Extract the (x, y) coordinate from the center of the cell holding the provided text.  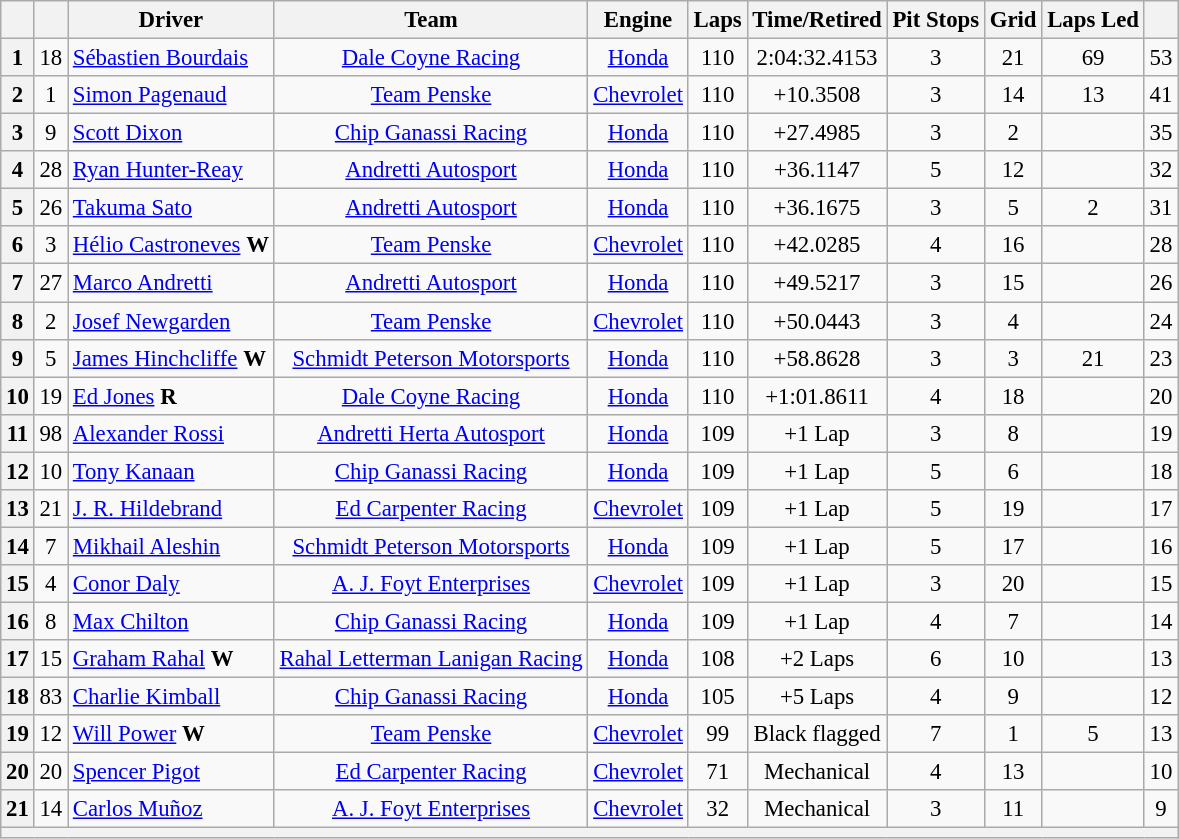
J. R. Hildebrand (172, 509)
+5 Laps (817, 697)
+42.0285 (817, 245)
+10.3508 (817, 95)
Conor Daly (172, 584)
Simon Pagenaud (172, 95)
99 (718, 734)
69 (1093, 58)
Hélio Castroneves W (172, 245)
Mikhail Aleshin (172, 546)
Carlos Muñoz (172, 809)
+50.0443 (817, 321)
27 (50, 283)
Marco Andretti (172, 283)
Engine (638, 20)
Graham Rahal W (172, 659)
24 (1160, 321)
Driver (172, 20)
+27.4985 (817, 133)
+1:01.8611 (817, 396)
Alexander Rossi (172, 433)
Team (431, 20)
+49.5217 (817, 283)
+2 Laps (817, 659)
Andretti Herta Autosport (431, 433)
31 (1160, 208)
35 (1160, 133)
Sébastien Bourdais (172, 58)
2:04:32.4153 (817, 58)
+36.1147 (817, 170)
Grid (1012, 20)
83 (50, 697)
Charlie Kimball (172, 697)
Laps (718, 20)
105 (718, 697)
Max Chilton (172, 621)
Josef Newgarden (172, 321)
+58.8628 (817, 358)
98 (50, 433)
Ed Jones R (172, 396)
53 (1160, 58)
Tony Kanaan (172, 471)
Ryan Hunter-Reay (172, 170)
James Hinchcliffe W (172, 358)
41 (1160, 95)
Time/Retired (817, 20)
Will Power W (172, 734)
Spencer Pigot (172, 772)
71 (718, 772)
Takuma Sato (172, 208)
+36.1675 (817, 208)
23 (1160, 358)
Rahal Letterman Lanigan Racing (431, 659)
Black flagged (817, 734)
Scott Dixon (172, 133)
Laps Led (1093, 20)
Pit Stops (936, 20)
108 (718, 659)
